Search for the cell housing the specified text and yield its (X, Y) center coordinate. 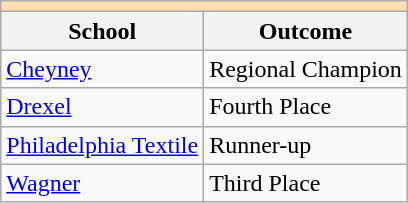
Philadelphia Textile (102, 145)
Cheyney (102, 69)
Regional Champion (306, 69)
Wagner (102, 183)
School (102, 31)
Fourth Place (306, 107)
Outcome (306, 31)
Drexel (102, 107)
Third Place (306, 183)
Runner-up (306, 145)
